Provide the (x, y) coordinate of the cell's center where the given text is located.  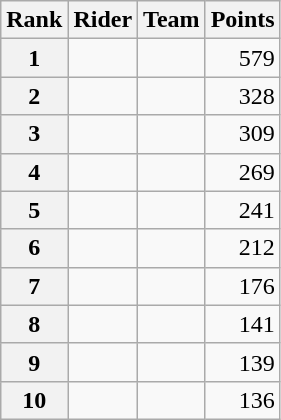
Team (172, 20)
212 (242, 248)
6 (34, 248)
176 (242, 286)
10 (34, 400)
9 (34, 362)
141 (242, 324)
579 (242, 58)
269 (242, 172)
8 (34, 324)
Points (242, 20)
7 (34, 286)
3 (34, 134)
Rank (34, 20)
241 (242, 210)
136 (242, 400)
Rider (103, 20)
139 (242, 362)
328 (242, 96)
1 (34, 58)
2 (34, 96)
4 (34, 172)
309 (242, 134)
5 (34, 210)
